Locate the cell with the specified text and output its (X, Y) center coordinate. 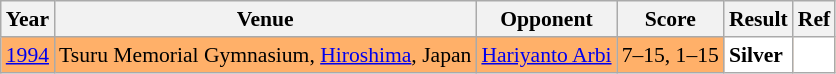
Silver (758, 55)
Venue (265, 19)
7–15, 1–15 (670, 55)
Year (28, 19)
Score (670, 19)
1994 (28, 55)
Hariyanto Arbi (546, 55)
Ref (814, 19)
Result (758, 19)
Opponent (546, 19)
Tsuru Memorial Gymnasium, Hiroshima, Japan (265, 55)
